Return (x, y) of the center of cell containing provided text 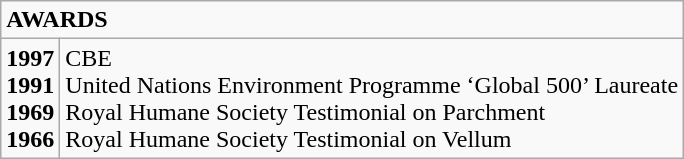
CBEUnited Nations Environment Programme ‘Global 500’ LaureateRoyal Humane Society Testimonial on ParchmentRoyal Humane Society Testimonial on Vellum (372, 98)
1997199119691966 (30, 98)
AWARDS (342, 20)
